Find where the given text appears and provide that cell's center as (X, Y) coordinate. 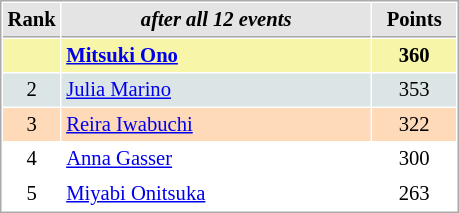
3 (32, 124)
5 (32, 194)
Julia Marino (216, 90)
Mitsuki Ono (216, 56)
after all 12 events (216, 20)
Anna Gasser (216, 158)
322 (414, 124)
Miyabi Onitsuka (216, 194)
Rank (32, 20)
353 (414, 90)
360 (414, 56)
Points (414, 20)
300 (414, 158)
Reira Iwabuchi (216, 124)
2 (32, 90)
263 (414, 194)
4 (32, 158)
